Detect which cell encompasses the target text, then output its (X, Y) center coordinate. 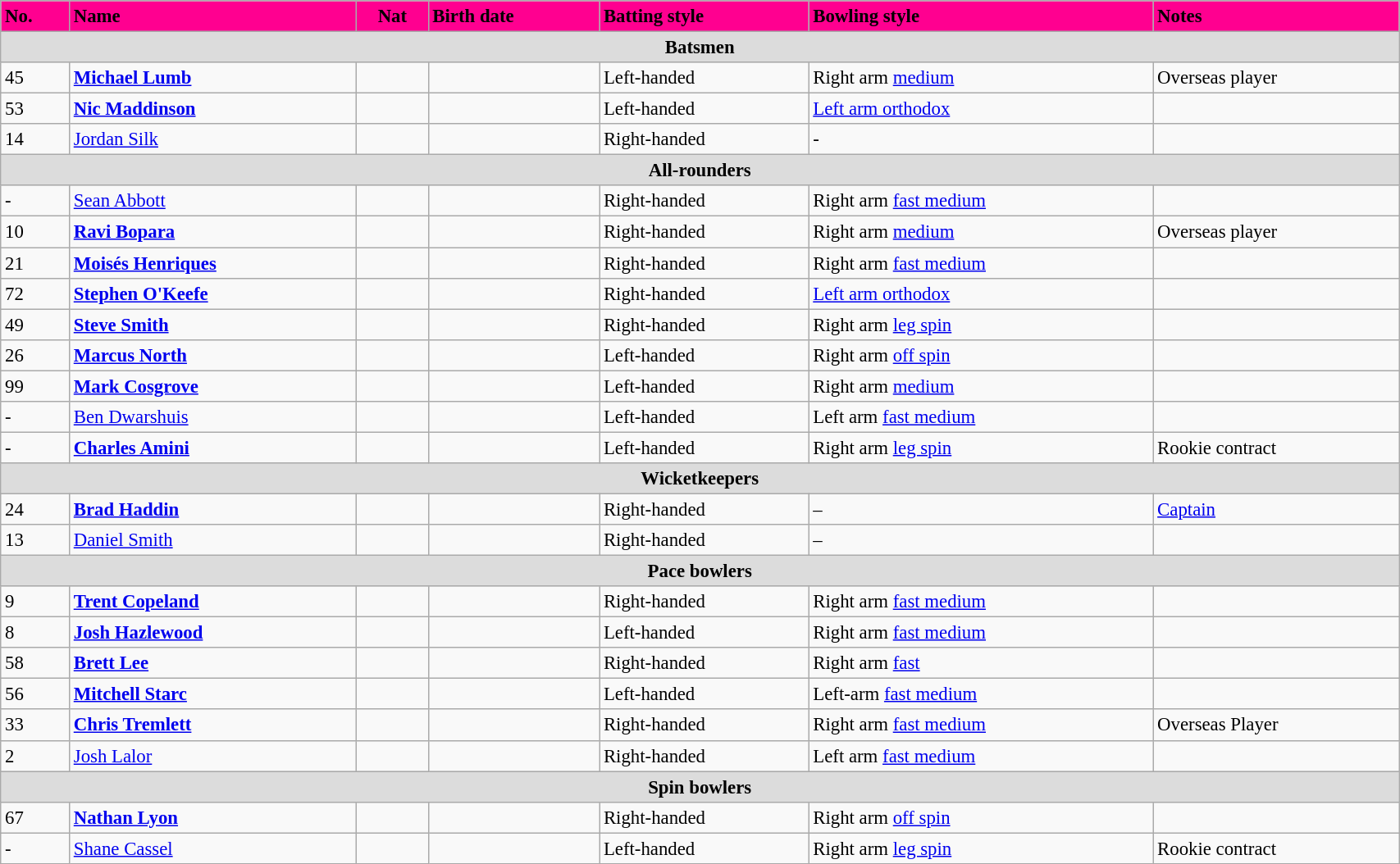
Shane Cassel (212, 848)
Moisés Henriques (212, 263)
26 (35, 355)
Notes (1276, 16)
Bowling style (981, 16)
Marcus North (212, 355)
Name (212, 16)
Spin bowlers (700, 787)
Trent Copeland (212, 602)
Jordan Silk (212, 139)
45 (35, 78)
58 (35, 663)
2 (35, 756)
72 (35, 293)
Nat (392, 16)
Charles Amini (212, 448)
56 (35, 694)
Mitchell Starc (212, 694)
49 (35, 325)
No. (35, 16)
Michael Lumb (212, 78)
Daniel Smith (212, 540)
Chris Tremlett (212, 725)
Wicketkeepers (700, 479)
10 (35, 232)
Josh Hazlewood (212, 633)
Josh Lalor (212, 756)
Brett Lee (212, 663)
Mark Cosgrove (212, 386)
Sean Abbott (212, 201)
Nathan Lyon (212, 817)
24 (35, 509)
13 (35, 540)
All-rounders (700, 171)
Nic Maddinson (212, 109)
Overseas Player (1276, 725)
Brad Haddin (212, 509)
Left-arm fast medium (981, 694)
Ben Dwarshuis (212, 417)
8 (35, 633)
9 (35, 602)
67 (35, 817)
Right arm fast (981, 663)
Ravi Bopara (212, 232)
99 (35, 386)
Steve Smith (212, 325)
21 (35, 263)
33 (35, 725)
14 (35, 139)
Batting style (704, 16)
Pace bowlers (700, 571)
Birth date (513, 16)
Batsmen (700, 48)
Stephen O'Keefe (212, 293)
53 (35, 109)
Captain (1276, 509)
